Locate the cell with the specified text and output its (x, y) center coordinate. 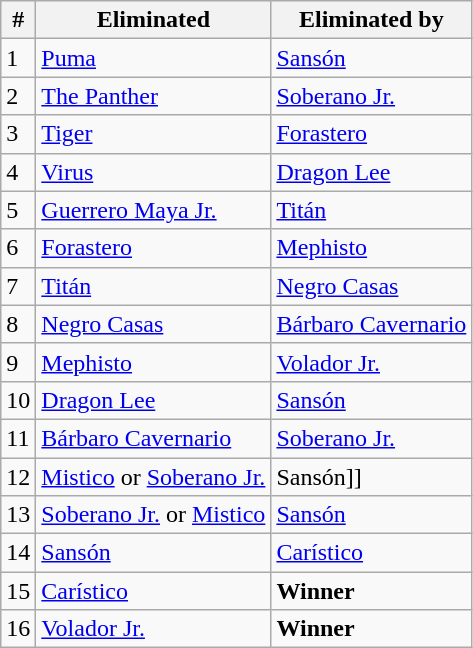
10 (18, 400)
9 (18, 362)
3 (18, 134)
16 (18, 629)
1 (18, 58)
2 (18, 96)
Eliminated by (372, 20)
The Panther (154, 96)
Soberano Jr. or Mistico (154, 515)
Guerrero Maya Jr. (154, 210)
Sansón]] (372, 477)
7 (18, 286)
Eliminated (154, 20)
14 (18, 553)
5 (18, 210)
Tiger (154, 134)
Puma (154, 58)
Mistico or Soberano Jr. (154, 477)
# (18, 20)
6 (18, 248)
15 (18, 591)
4 (18, 172)
12 (18, 477)
13 (18, 515)
Virus (154, 172)
8 (18, 324)
11 (18, 438)
